Return [x, y] of the center of cell containing provided text 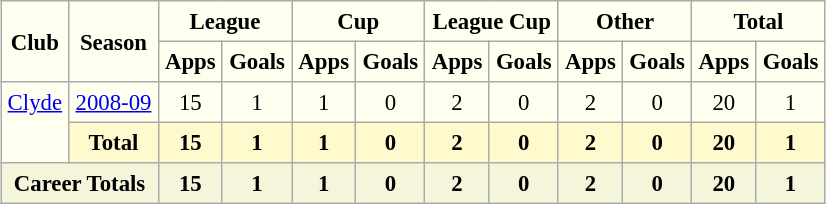
League [224, 21]
2008-09 [114, 102]
League Cup [492, 21]
Clyde [35, 122]
Season [114, 42]
Career Totals [80, 183]
Club [35, 42]
Cup [358, 21]
Other [624, 21]
